Find where the given text appears and provide that cell's center as (x, y) coordinate. 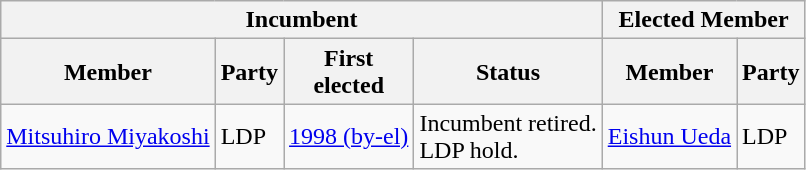
Firstelected (349, 72)
Incumbent retired.LDP hold. (508, 136)
Eishun Ueda (669, 136)
Mitsuhiro Miyakoshi (108, 136)
Incumbent (302, 20)
1998 (by-el) (349, 136)
Status (508, 72)
Elected Member (704, 20)
